From the cell containing the given text, extract its center point as [X, Y] coordinate. 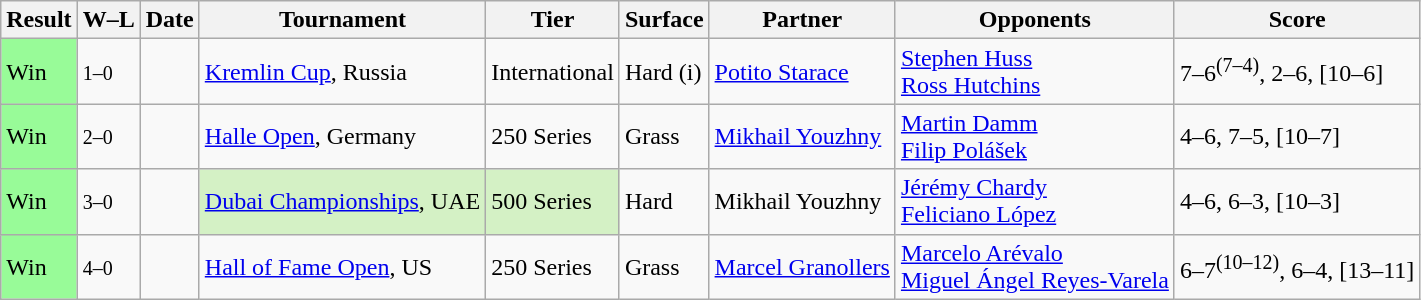
Marcelo Arévalo Miguel Ángel Reyes-Varela [1034, 266]
Score [1296, 20]
Opponents [1034, 20]
Surface [664, 20]
500 Series [553, 202]
Stephen Huss Ross Hutchins [1034, 72]
Result [39, 20]
Martin Damm Filip Polášek [1034, 136]
Tournament [342, 20]
Dubai Championships, UAE [342, 202]
2–0 [108, 136]
International [553, 72]
3–0 [108, 202]
1–0 [108, 72]
7–6(7–4), 2–6, [10–6] [1296, 72]
Jérémy Chardy Feliciano López [1034, 202]
Hard (i) [664, 72]
Hard [664, 202]
4–6, 7–5, [10–7] [1296, 136]
Hall of Fame Open, US [342, 266]
Potito Starace [802, 72]
Halle Open, Germany [342, 136]
Tier [553, 20]
W–L [108, 20]
4–0 [108, 266]
Partner [802, 20]
Date [170, 20]
Marcel Granollers [802, 266]
4–6, 6–3, [10–3] [1296, 202]
6–7(10–12), 6–4, [13–11] [1296, 266]
Kremlin Cup, Russia [342, 72]
